Provide the [X, Y] coordinate of the cell's center where the given text is located.  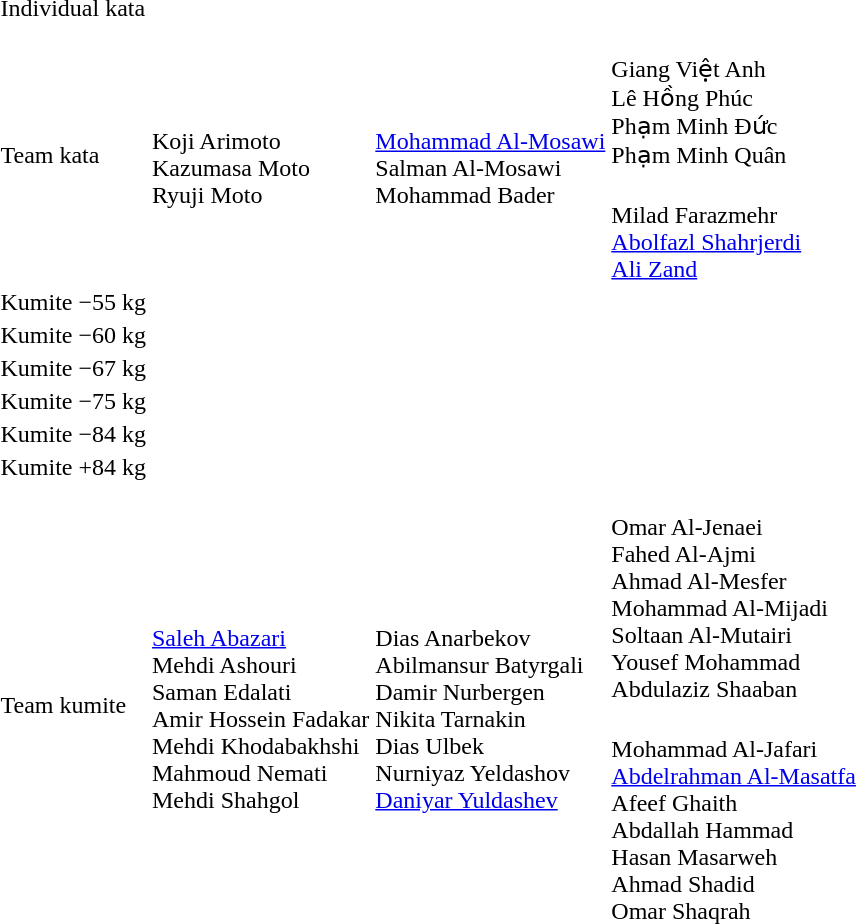
Koji ArimotoKazumasa MotoRyuji Moto [261, 155]
Mohammad Al-MosawiSalman Al-MosawiMohammad Bader [490, 155]
